Capture the cell that displays the provided text and extract its [X, Y] central coordinate. 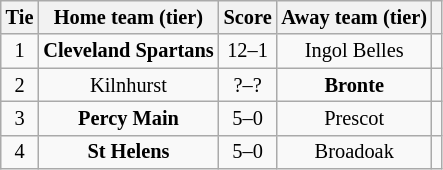
Bronte [354, 85]
Away team (tier) [354, 17]
12–1 [248, 51]
Home team (tier) [128, 17]
Tie [20, 17]
Percy Main [128, 118]
3 [20, 118]
2 [20, 85]
Score [248, 17]
Prescot [354, 118]
St Helens [128, 152]
4 [20, 152]
1 [20, 51]
Cleveland Spartans [128, 51]
Ingol Belles [354, 51]
Broadoak [354, 152]
?–? [248, 85]
Kilnhurst [128, 85]
